Find where the given text appears and provide that cell's center as [X, Y] coordinate. 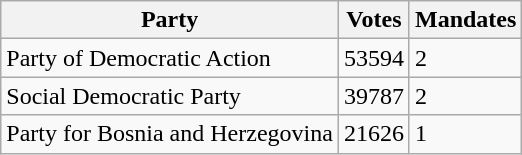
Social Democratic Party [170, 96]
1 [465, 134]
Party for Bosnia and Herzegovina [170, 134]
Votes [374, 20]
39787 [374, 96]
Mandates [465, 20]
Party [170, 20]
21626 [374, 134]
Party of Democratic Action [170, 58]
53594 [374, 58]
